Provide the [x, y] coordinate of the cell's center where the given text is located.  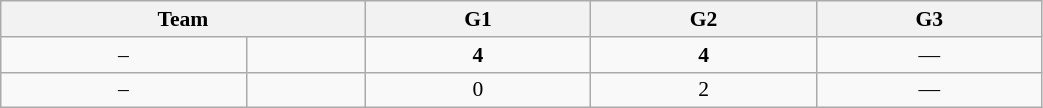
Team [183, 19]
G1 [478, 19]
0 [478, 90]
2 [704, 90]
G3 [929, 19]
G2 [704, 19]
